Search for the cell housing the specified text and yield its [X, Y] center coordinate. 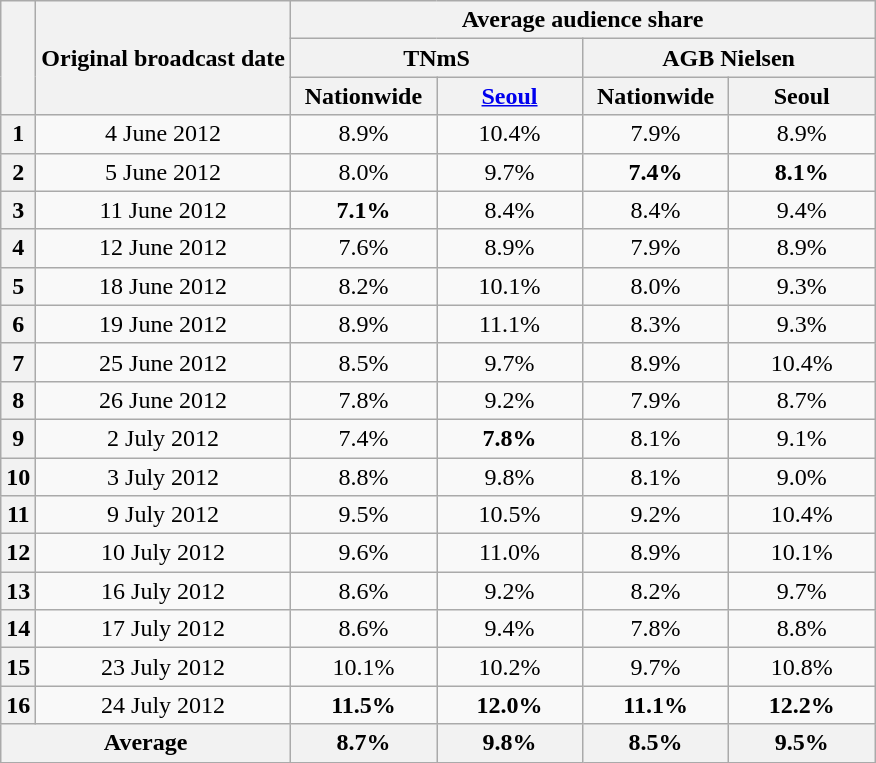
5 [18, 286]
24 July 2012 [164, 705]
11 June 2012 [164, 210]
11.0% [509, 553]
12.2% [802, 705]
7.1% [363, 210]
4 [18, 248]
13 [18, 591]
3 July 2012 [164, 477]
10 [18, 477]
9 July 2012 [164, 515]
10.8% [802, 667]
16 [18, 705]
2 [18, 172]
7.6% [363, 248]
7 [18, 362]
14 [18, 629]
AGB Nielsen [729, 58]
TNmS [436, 58]
8 [18, 400]
12 [18, 553]
10.5% [509, 515]
5 June 2012 [164, 172]
9.1% [802, 438]
1 [18, 134]
26 June 2012 [164, 400]
8.3% [656, 324]
10 July 2012 [164, 553]
Average [146, 743]
17 July 2012 [164, 629]
11.5% [363, 705]
23 July 2012 [164, 667]
3 [18, 210]
12.0% [509, 705]
18 June 2012 [164, 286]
Average audience share [582, 20]
25 June 2012 [164, 362]
6 [18, 324]
9.0% [802, 477]
11 [18, 515]
Original broadcast date [164, 58]
15 [18, 667]
12 June 2012 [164, 248]
19 June 2012 [164, 324]
9 [18, 438]
16 July 2012 [164, 591]
9.6% [363, 553]
2 July 2012 [164, 438]
10.2% [509, 667]
4 June 2012 [164, 134]
